Provide the (X, Y) coordinate of the cell's center where the given text is located.  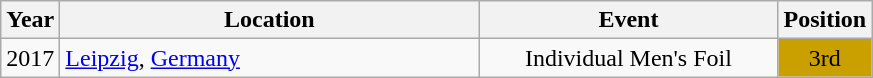
2017 (30, 58)
Leipzig, Germany (270, 58)
3rd (825, 58)
Location (270, 20)
Year (30, 20)
Individual Men's Foil (628, 58)
Position (825, 20)
Event (628, 20)
